Determine the [X, Y] coordinate at the center of the cell enclosing the given text.  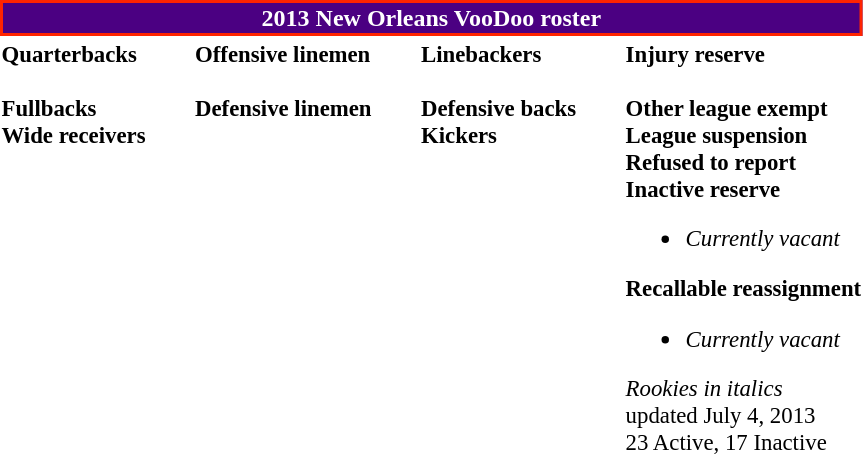
2013 New Orleans VooDoo roster [432, 18]
